Locate the cell with the specified text and output its (X, Y) center coordinate. 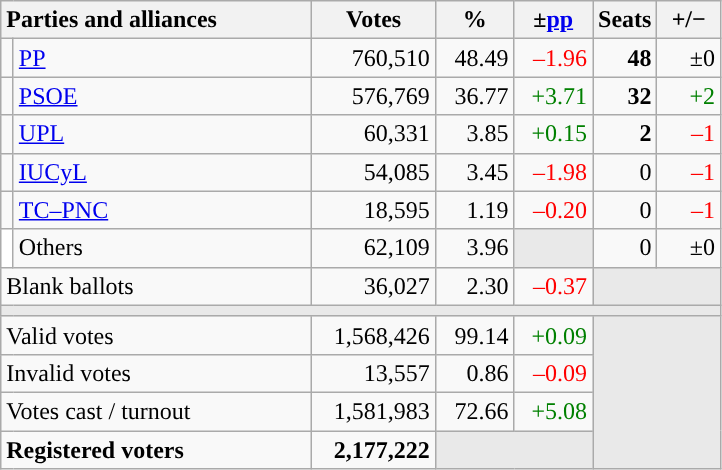
1,568,426 (374, 335)
60,331 (374, 134)
TC–PNC (162, 210)
Registered voters (156, 449)
+3.71 (554, 96)
% (474, 20)
Others (162, 248)
+0.15 (554, 134)
1,581,983 (374, 411)
–1.98 (554, 172)
0.86 (474, 373)
+5.08 (554, 411)
IUCyL (162, 172)
48 (624, 58)
–0.20 (554, 210)
2 (624, 134)
1.19 (474, 210)
36,027 (374, 286)
36.77 (474, 96)
PP (162, 58)
PSOE (162, 96)
2.30 (474, 286)
+0.09 (554, 335)
Votes cast / turnout (156, 411)
–0.37 (554, 286)
32 (624, 96)
+2 (689, 96)
3.96 (474, 248)
13,557 (374, 373)
Blank ballots (156, 286)
Valid votes (156, 335)
Votes (374, 20)
18,595 (374, 210)
±pp (554, 20)
3.45 (474, 172)
–1.96 (554, 58)
54,085 (374, 172)
+/− (689, 20)
99.14 (474, 335)
72.66 (474, 411)
760,510 (374, 58)
–0.09 (554, 373)
Parties and alliances (156, 20)
UPL (162, 134)
576,769 (374, 96)
Seats (624, 20)
2,177,222 (374, 449)
3.85 (474, 134)
62,109 (374, 248)
48.49 (474, 58)
Invalid votes (156, 373)
